Return (x, y) of the center of cell containing provided text 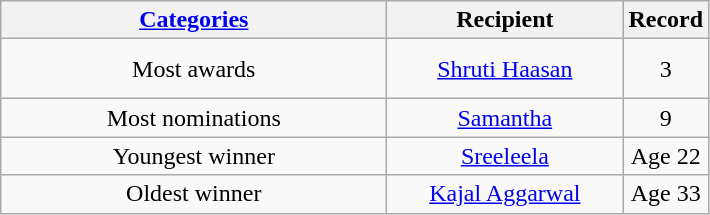
Kajal Aggarwal (505, 194)
9 (666, 118)
3 (666, 69)
Samantha (505, 118)
Age 33 (666, 194)
Youngest winner (194, 156)
Sreeleela (505, 156)
Oldest winner (194, 194)
Record (666, 20)
Categories (194, 20)
Most awards (194, 69)
Age 22 (666, 156)
Most nominations (194, 118)
Recipient (505, 20)
Shruti Haasan (505, 69)
